Find where the given text appears and provide that cell's center as (x, y) coordinate. 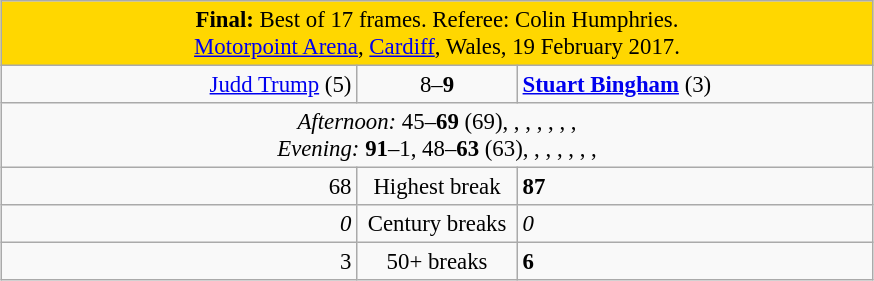
6 (695, 262)
50+ breaks (438, 262)
3 (179, 262)
Highest break (438, 187)
Afternoon: 45–69 (69), , , , , , , Evening: 91–1, 48–63 (63), , , , , , , (437, 136)
87 (695, 187)
Final: Best of 17 frames. Referee: Colin Humphries.Motorpoint Arena, Cardiff, Wales, 19 February 2017. (437, 34)
8–9 (438, 85)
68 (179, 187)
Stuart Bingham (3) (695, 85)
Century breaks (438, 224)
Judd Trump (5) (179, 85)
